Find where the given text appears and provide that cell's center as (X, Y) coordinate. 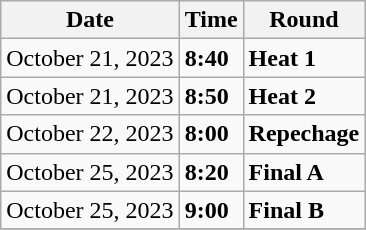
Repechage (304, 134)
Heat 1 (304, 58)
Round (304, 20)
8:00 (211, 134)
October 22, 2023 (90, 134)
8:40 (211, 58)
Date (90, 20)
9:00 (211, 210)
8:50 (211, 96)
Heat 2 (304, 96)
Time (211, 20)
8:20 (211, 172)
Final B (304, 210)
Final A (304, 172)
